From the cell containing the given text, extract its center point as (X, Y) coordinate. 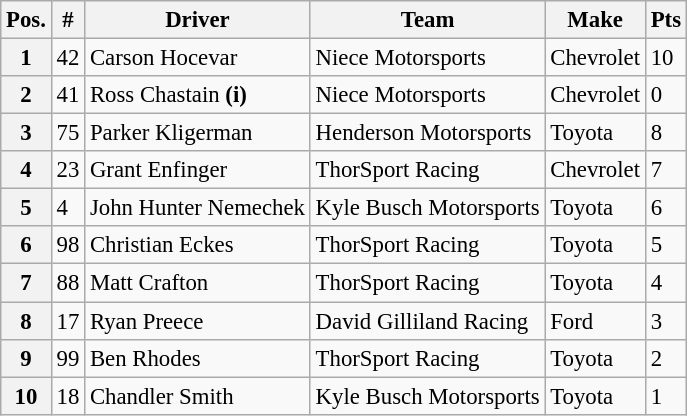
Matt Crafton (198, 283)
Chandler Smith (198, 396)
John Hunter Nemechek (198, 208)
75 (68, 133)
Ross Chastain (i) (198, 95)
23 (68, 170)
Team (428, 20)
9 (26, 358)
42 (68, 58)
David Gilliland Racing (428, 321)
0 (666, 95)
Make (595, 20)
99 (68, 358)
Parker Kligerman (198, 133)
18 (68, 396)
Carson Hocevar (198, 58)
Henderson Motorsports (428, 133)
Ford (595, 321)
Ryan Preece (198, 321)
41 (68, 95)
Christian Eckes (198, 245)
Pts (666, 20)
98 (68, 245)
Ben Rhodes (198, 358)
Driver (198, 20)
# (68, 20)
88 (68, 283)
Pos. (26, 20)
Grant Enfinger (198, 170)
17 (68, 321)
